Determine the (X, Y) coordinate at the center of the cell enclosing the given text.  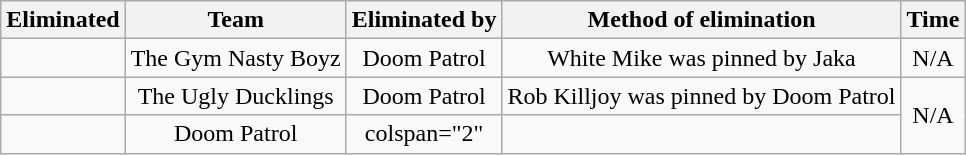
Time (933, 20)
Team (236, 20)
colspan="2" (424, 134)
Eliminated by (424, 20)
Eliminated (63, 20)
The Ugly Ducklings (236, 96)
Rob Killjoy was pinned by Doom Patrol (702, 96)
White Mike was pinned by Jaka (702, 58)
Method of elimination (702, 20)
The Gym Nasty Boyz (236, 58)
